Search for the cell housing the specified text and yield its (X, Y) center coordinate. 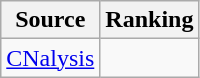
Source (50, 20)
Ranking (150, 20)
CNalysis (50, 58)
